Return the [x, y] coordinate for the center point of the cell that contains the specified text.  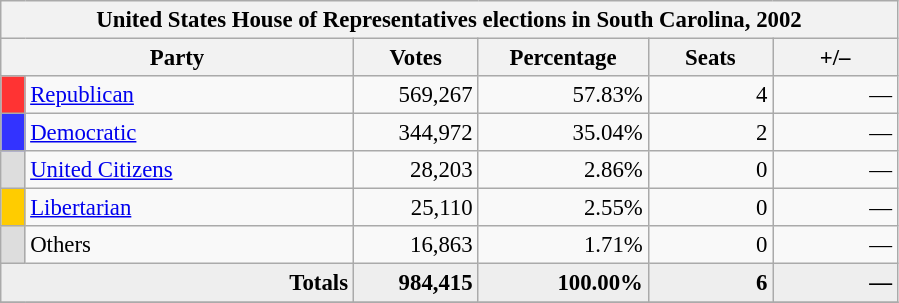
Party [178, 58]
Seats [710, 58]
344,972 [416, 133]
Democratic [189, 133]
35.04% [563, 133]
United States House of Representatives elections in South Carolina, 2002 [450, 20]
Libertarian [189, 208]
4 [710, 95]
28,203 [416, 170]
United Citizens [189, 170]
1.71% [563, 245]
569,267 [416, 95]
Others [189, 245]
57.83% [563, 95]
Totals [178, 283]
100.00% [563, 283]
2.86% [563, 170]
984,415 [416, 283]
Republican [189, 95]
Votes [416, 58]
16,863 [416, 245]
2.55% [563, 208]
2 [710, 133]
25,110 [416, 208]
6 [710, 283]
+/– [836, 58]
Percentage [563, 58]
